Determine the [X, Y] coordinate at the center of the cell enclosing the given text.  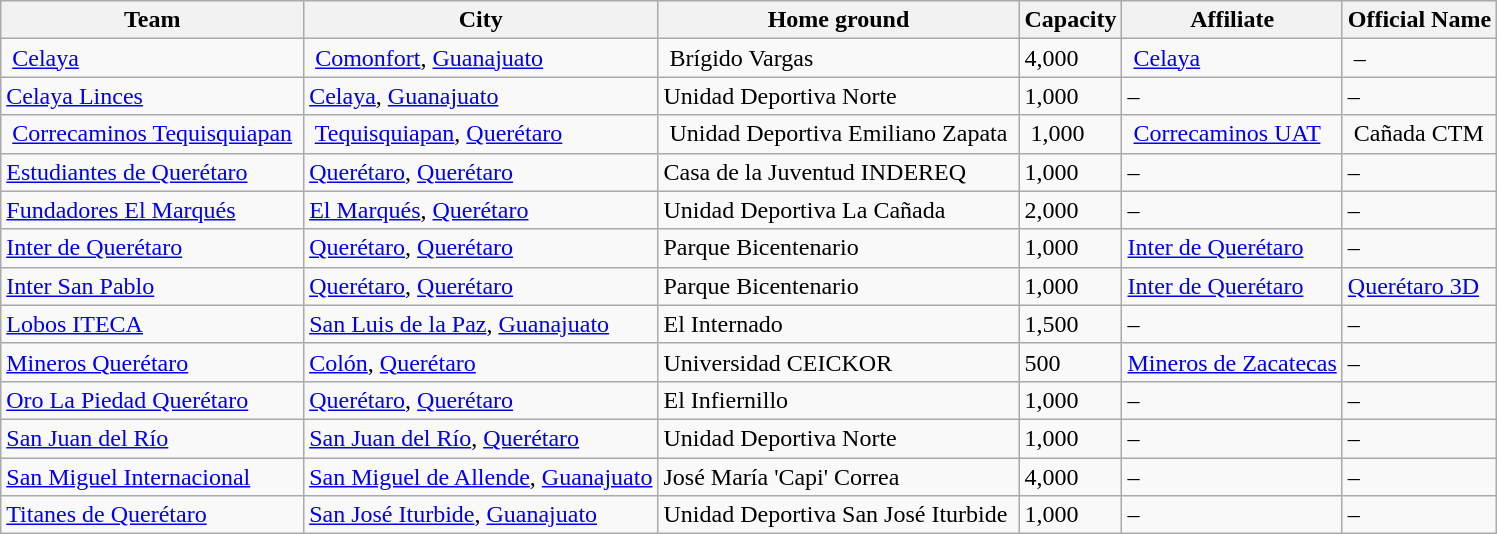
Fundadores El Marqués [152, 210]
Unidad Deportiva La Cañada [838, 210]
City [481, 20]
Querétaro 3D [1419, 286]
500 [1070, 362]
Cañada CTM [1419, 134]
Celaya Linces [152, 96]
El Infiernillo [838, 400]
Oro La Piedad Querétaro [152, 400]
Unidad Deportiva Emiliano Zapata [838, 134]
San José Iturbide, Guanajuato [481, 515]
Brígido Vargas [838, 58]
Lobos ITECA [152, 324]
Inter San Pablo [152, 286]
Team [152, 20]
José María 'Capi' Correa [838, 477]
Celaya, Guanajuato [481, 96]
Colón, Querétaro [481, 362]
Universidad CEICKOR [838, 362]
Tequisquiapan, Querétaro [481, 134]
San Juan del Río [152, 438]
Official Name [1419, 20]
San Luis de la Paz, Guanajuato [481, 324]
San Juan del Río, Querétaro [481, 438]
San Miguel Internacional [152, 477]
Correcaminos Tequisquiapan [152, 134]
El Marqués, Querétaro [481, 210]
Titanes de Querétaro [152, 515]
El Internado [838, 324]
1,500 [1070, 324]
Mineros Querétaro [152, 362]
Home ground [838, 20]
Affiliate [1232, 20]
Unidad Deportiva San José Iturbide [838, 515]
2,000 [1070, 210]
Mineros de Zacatecas [1232, 362]
Estudiantes de Querétaro [152, 172]
Capacity [1070, 20]
Comonfort, Guanajuato [481, 58]
Correcaminos UAT [1232, 134]
San Miguel de Allende, Guanajuato [481, 477]
Casa de la Juventud INDEREQ [838, 172]
